Provide the [X, Y] coordinate of the cell's center where the given text is located.  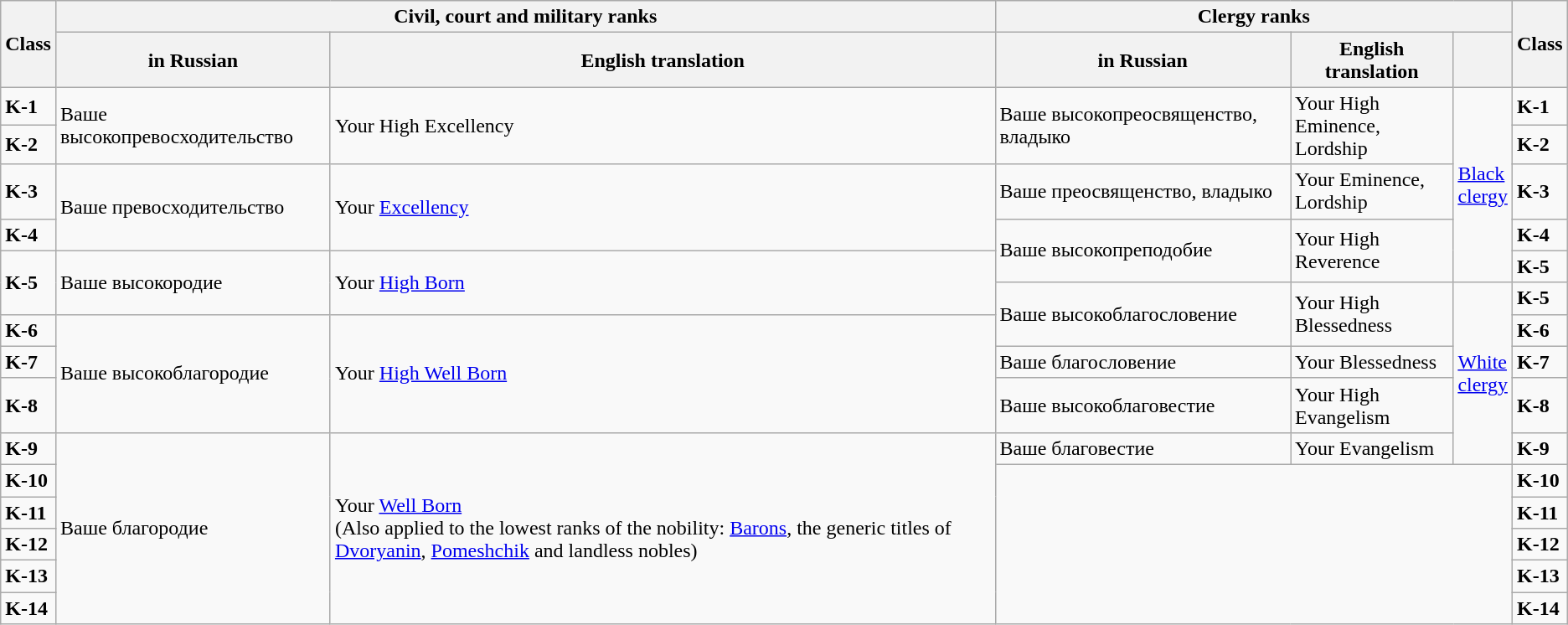
Clergy ranks [1253, 17]
Ваше высокоблагословение [1142, 314]
Civil, court and military ranks [525, 17]
Ваше высокородие [193, 282]
Blackclergy [1483, 184]
Ваше превосходительство [193, 208]
Your High Born [663, 282]
Ваше высокоблаговестие [1142, 405]
Your High Reverence [1372, 251]
Ваше высокопревосходительство [193, 126]
Ваше высокоблагородие [193, 374]
Ваше благородие [193, 528]
Your Blessedness [1372, 362]
Your High Blessedness [1372, 314]
Ваше преосвященство, владыко [1142, 191]
Ваше благовестие [1142, 448]
Your Excellency [663, 208]
Your Well Born(Also applied to the lowest ranks of the nobility: Barons, the generic titles of Dvoryanin, Pomeshchik and landless nobles) [663, 528]
Ваше высокопреосвященство, владыко [1142, 126]
Whiteclergy [1483, 374]
Your Evangelism [1372, 448]
Ваше благословение [1142, 362]
Your High Evangelism [1372, 405]
Your High Eminence,Lordship [1372, 126]
Your Eminence,Lordship [1372, 191]
Your High Well Born [663, 374]
Ваше высокопреподобие [1142, 251]
Your High Excellency [663, 126]
